From the cell containing the given text, extract its center point as [X, Y] coordinate. 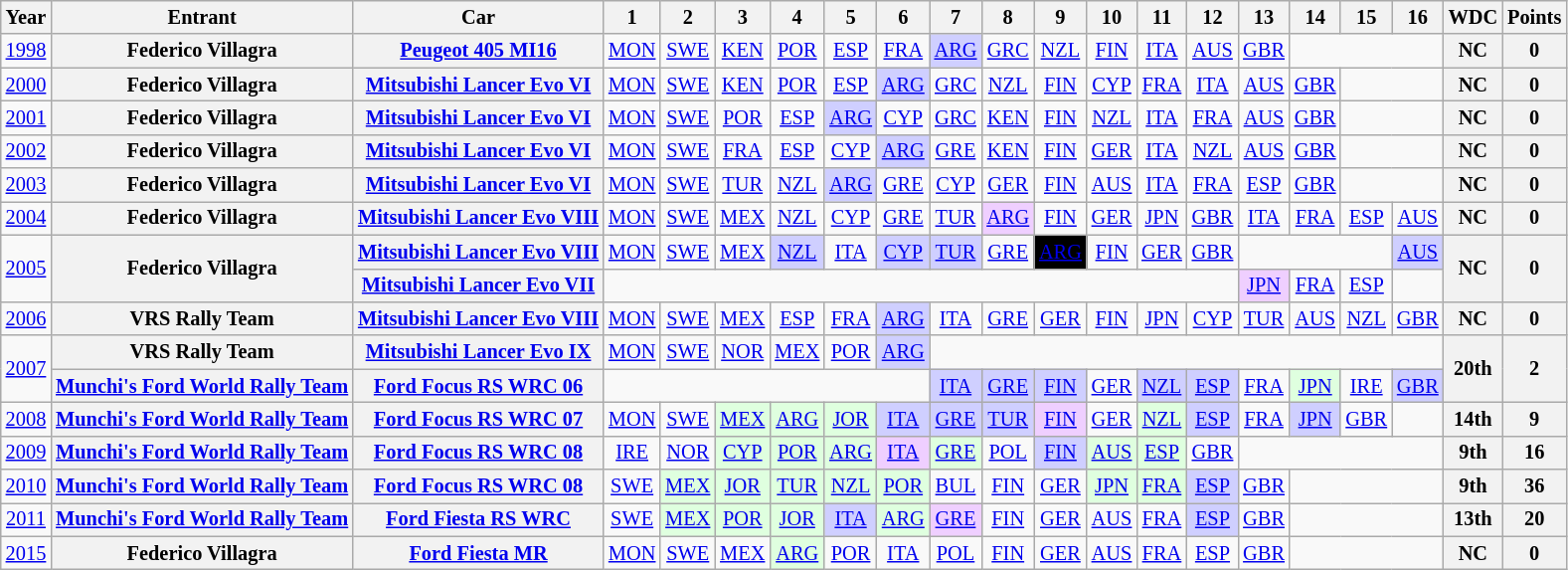
Mitsubishi Lancer Evo IX [478, 352]
Ford Focus RS WRC 06 [478, 386]
2006 [26, 318]
11 [1161, 17]
20th [1474, 368]
14 [1315, 17]
5 [851, 17]
2002 [26, 151]
Year [26, 17]
4 [797, 17]
14th [1474, 419]
13 [1264, 17]
Ford Fiesta RS WRC [478, 519]
Ford Focus RS WRC 07 [478, 419]
12 [1213, 17]
6 [903, 17]
2015 [26, 553]
7 [957, 17]
WDC [1474, 17]
2004 [26, 218]
Points [1534, 17]
Mitsubishi Lancer Evo VII [478, 285]
2001 [26, 117]
36 [1534, 486]
20 [1534, 519]
13th [1474, 519]
1998 [26, 51]
1 [632, 17]
Car [478, 17]
2005 [26, 269]
2011 [26, 519]
15 [1366, 17]
Entrant [202, 17]
Ford Fiesta MR [478, 553]
BUL [957, 486]
2000 [26, 85]
Peugeot 405 MI16 [478, 51]
2008 [26, 419]
2010 [26, 486]
10 [1112, 17]
8 [1008, 17]
3 [742, 17]
2003 [26, 185]
2009 [26, 453]
2007 [26, 368]
